Pinpoint the cell where the given text exists, returning its [X, Y] midpoint coordinate. 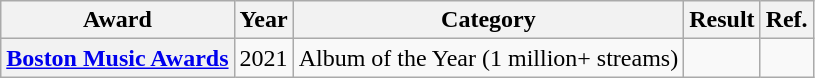
Result [722, 20]
Award [118, 20]
2021 [264, 58]
Year [264, 20]
Ref. [786, 20]
Category [488, 20]
Boston Music Awards [118, 58]
Album of the Year (1 million+ streams) [488, 58]
